Return (x, y) of the center of cell containing provided text 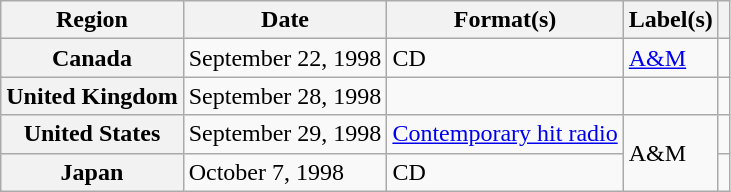
October 7, 1998 (285, 172)
September 22, 1998 (285, 58)
Format(s) (505, 20)
United States (92, 134)
Contemporary hit radio (505, 134)
Canada (92, 58)
Region (92, 20)
September 28, 1998 (285, 96)
Label(s) (670, 20)
Date (285, 20)
United Kingdom (92, 96)
Japan (92, 172)
September 29, 1998 (285, 134)
